Return the (X, Y) coordinate for the center point of the cell that contains the specified text.  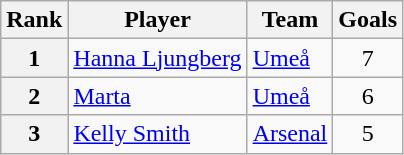
Team (290, 20)
Player (158, 20)
7 (368, 58)
Kelly Smith (158, 134)
1 (34, 58)
3 (34, 134)
Rank (34, 20)
6 (368, 96)
5 (368, 134)
2 (34, 96)
Hanna Ljungberg (158, 58)
Arsenal (290, 134)
Marta (158, 96)
Goals (368, 20)
